Locate the cell with the specified text and output its [x, y] center coordinate. 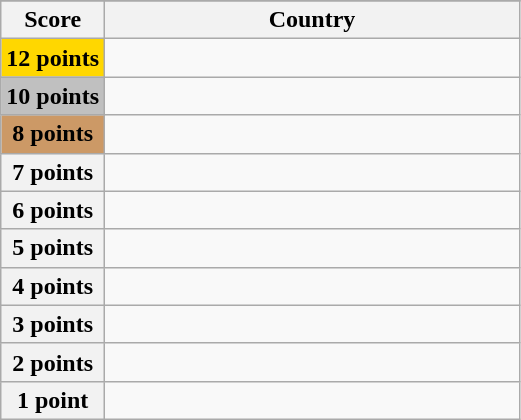
3 points [53, 324]
Country [312, 20]
6 points [53, 210]
5 points [53, 248]
10 points [53, 96]
7 points [53, 172]
4 points [53, 286]
2 points [53, 362]
1 point [53, 400]
12 points [53, 58]
Score [53, 20]
8 points [53, 134]
